Detect which cell encompasses the target text, then output its (x, y) center coordinate. 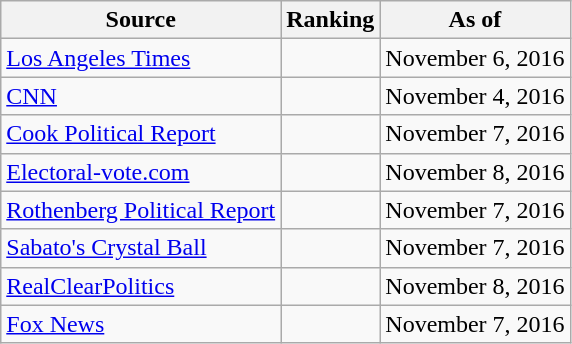
As of (475, 20)
Sabato's Crystal Ball (141, 248)
Fox News (141, 324)
November 6, 2016 (475, 58)
CNN (141, 96)
Source (141, 20)
November 4, 2016 (475, 96)
Electoral-vote.com (141, 172)
Los Angeles Times (141, 58)
Rothenberg Political Report (141, 210)
Cook Political Report (141, 134)
RealClearPolitics (141, 286)
Ranking (330, 20)
